Capture the cell that displays the provided text and extract its (x, y) central coordinate. 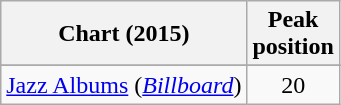
20 (293, 85)
Chart (2015) (124, 34)
Jazz Albums (Billboard) (124, 85)
Peakposition (293, 34)
